From the cell containing the given text, extract its center point as [x, y] coordinate. 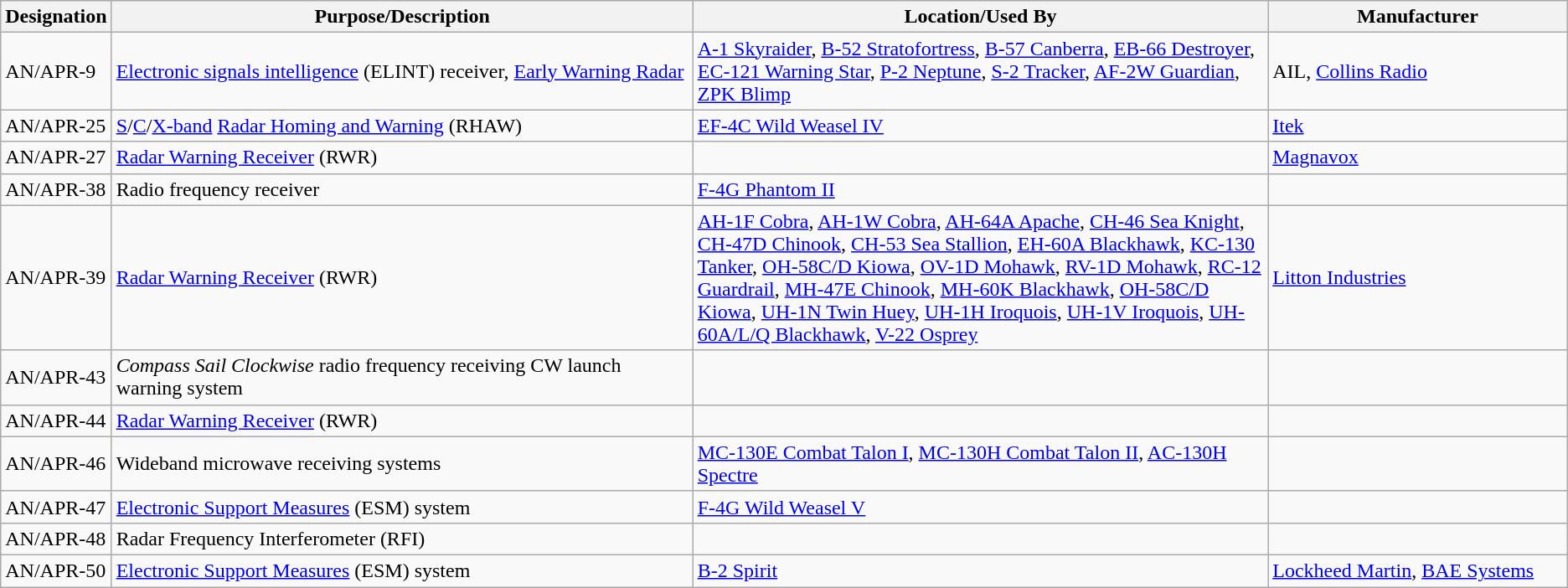
F-4G Wild Weasel V [980, 507]
Manufacturer [1418, 17]
AN/APR-47 [56, 507]
EF-4C Wild Weasel IV [980, 126]
AN/APR-43 [56, 377]
AN/APR-38 [56, 189]
AN/APR-9 [56, 71]
AN/APR-25 [56, 126]
Purpose/Description [402, 17]
Compass Sail Clockwise radio frequency receiving CW launch warning system [402, 377]
S/C/X-band Radar Homing and Warning (RHAW) [402, 126]
Electronic signals intelligence (ELINT) receiver, Early Warning Radar [402, 71]
Location/Used By [980, 17]
AN/APR-48 [56, 539]
Litton Industries [1418, 278]
A-1 Skyraider, B-52 Stratofortress, B-57 Canberra, EB-66 Destroyer, EC-121 Warning Star, P-2 Neptune, S-2 Tracker, AF-2W Guardian, ZPK Blimp [980, 71]
AN/APR-39 [56, 278]
Itek [1418, 126]
Radio frequency receiver [402, 189]
Magnavox [1418, 157]
AN/APR-46 [56, 464]
F-4G Phantom II [980, 189]
AIL, Collins Radio [1418, 71]
B-2 Spirit [980, 570]
AN/APR-50 [56, 570]
Designation [56, 17]
MC-130E Combat Talon I, MC-130H Combat Talon II, AC-130H Spectre [980, 464]
Wideband microwave receiving systems [402, 464]
Lockheed Martin, BAE Systems [1418, 570]
AN/APR-27 [56, 157]
Radar Frequency Interferometer (RFI) [402, 539]
AN/APR-44 [56, 420]
